Return the [x, y] coordinate for the center point of the cell that contains the specified text.  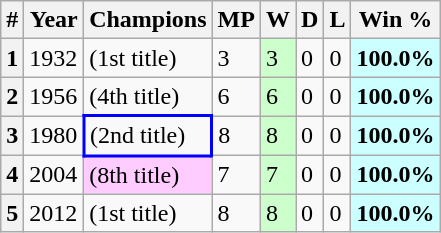
1956 [54, 96]
W [278, 20]
Year [54, 20]
2004 [54, 174]
L [338, 20]
# [12, 20]
2012 [54, 213]
(4th title) [148, 96]
D [310, 20]
Win % [396, 20]
1932 [54, 58]
Champions [148, 20]
4 [12, 174]
1 [12, 58]
(2nd title) [148, 136]
1980 [54, 136]
5 [12, 213]
(8th title) [148, 174]
2 [12, 96]
MP [236, 20]
